Scan for the cell matching the given text and deliver its [x, y] coordinate at center. 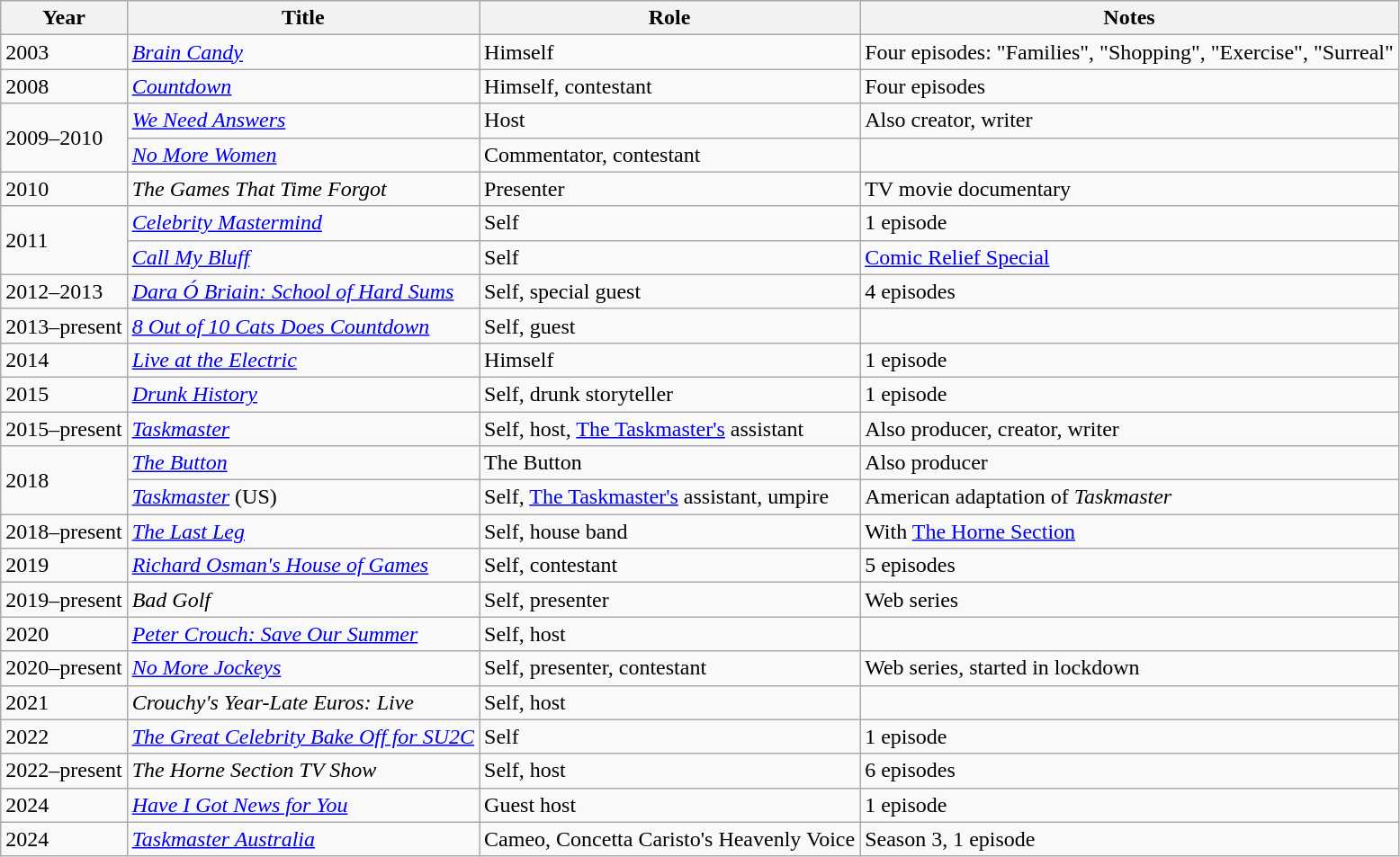
2011 [64, 240]
Four episodes: "Families", "Shopping", "Exercise", "Surreal" [1130, 52]
Celebrity Mastermind [302, 223]
No More Jockeys [302, 668]
Season 3, 1 episode [1130, 839]
Crouchy's Year-Late Euros: Live [302, 702]
Self, host, The Taskmaster's assistant [669, 429]
2020 [64, 634]
Self, The Taskmaster's assistant, umpire [669, 497]
2019 [64, 566]
With The Horne Section [1130, 531]
2021 [64, 702]
Four episodes [1130, 86]
The Great Celebrity Bake Off for SU2C [302, 736]
Self, contestant [669, 566]
Comic Relief Special [1130, 257]
2010 [64, 189]
6 episodes [1130, 771]
Web series [1130, 600]
The Last Leg [302, 531]
Presenter [669, 189]
Web series, started in lockdown [1130, 668]
The Games That Time Forgot [302, 189]
Have I Got News for You [302, 805]
2014 [64, 360]
4 episodes [1130, 291]
Guest host [669, 805]
Also producer [1130, 463]
Self, presenter, contestant [669, 668]
We Need Answers [302, 121]
No More Women [302, 155]
2020–present [64, 668]
Taskmaster Australia [302, 839]
Himself, contestant [669, 86]
8 Out of 10 Cats Does Countdown [302, 326]
Cameo, Concetta Caristo's Heavenly Voice [669, 839]
Year [64, 18]
2015–present [64, 429]
5 episodes [1130, 566]
Role [669, 18]
Also producer, creator, writer [1130, 429]
American adaptation of Taskmaster [1130, 497]
2013–present [64, 326]
Title [302, 18]
Brain Candy [302, 52]
Richard Osman's House of Games [302, 566]
2018 [64, 480]
The Horne Section TV Show [302, 771]
Commentator, contestant [669, 155]
Call My Bluff [302, 257]
Dara Ó Briain: School of Hard Sums [302, 291]
Live at the Electric [302, 360]
2019–present [64, 600]
Self, house band [669, 531]
Host [669, 121]
2003 [64, 52]
Self, special guest [669, 291]
Bad Golf [302, 600]
2009–2010 [64, 138]
Drunk History [302, 394]
TV movie documentary [1130, 189]
2008 [64, 86]
2018–present [64, 531]
2022–present [64, 771]
2015 [64, 394]
Notes [1130, 18]
Also creator, writer [1130, 121]
2012–2013 [64, 291]
Self, guest [669, 326]
Countdown [302, 86]
2022 [64, 736]
Taskmaster [302, 429]
Taskmaster (US) [302, 497]
Self, drunk storyteller [669, 394]
Self, presenter [669, 600]
Peter Crouch: Save Our Summer [302, 634]
